Identify which cell holds the provided text, then report its [x, y] central coordinate. 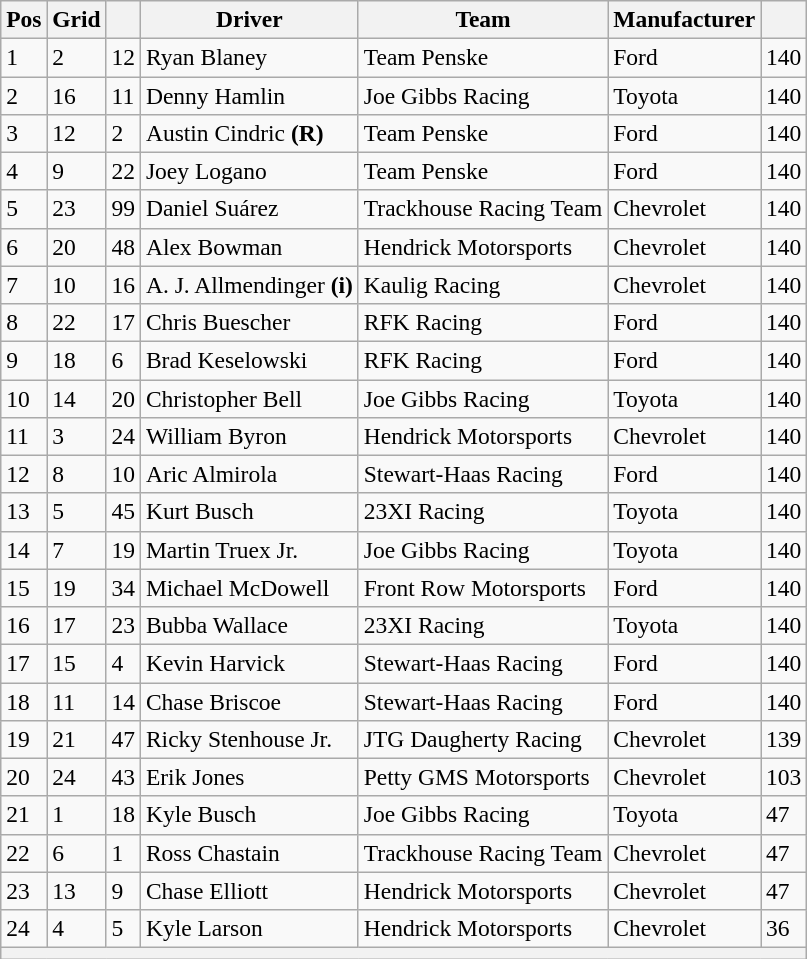
Petty GMS Motorsports [482, 777]
36 [784, 928]
Kurt Busch [249, 512]
Daniel Suárez [249, 209]
Erik Jones [249, 777]
Ross Chastain [249, 853]
Denny Hamlin [249, 95]
48 [123, 247]
Brad Keselowski [249, 360]
Ricky Stenhouse Jr. [249, 739]
139 [784, 739]
A. J. Allmendinger (i) [249, 285]
Chris Buescher [249, 322]
Christopher Bell [249, 398]
JTG Daugherty Racing [482, 739]
Pos [24, 19]
43 [123, 777]
Kevin Harvick [249, 663]
Kyle Larson [249, 928]
Kyle Busch [249, 815]
103 [784, 777]
Driver [249, 19]
Grid [76, 19]
Team [482, 19]
Martin Truex Jr. [249, 550]
Austin Cindric (R) [249, 133]
45 [123, 512]
William Byron [249, 436]
Joey Logano [249, 171]
Alex Bowman [249, 247]
Bubba Wallace [249, 625]
Manufacturer [684, 19]
Chase Elliott [249, 891]
99 [123, 209]
Front Row Motorsports [482, 588]
Chase Briscoe [249, 701]
Kaulig Racing [482, 285]
Michael McDowell [249, 588]
Ryan Blaney [249, 57]
34 [123, 588]
Aric Almirola [249, 474]
